Return the (x, y) coordinate for the center point of the cell that contains the specified text.  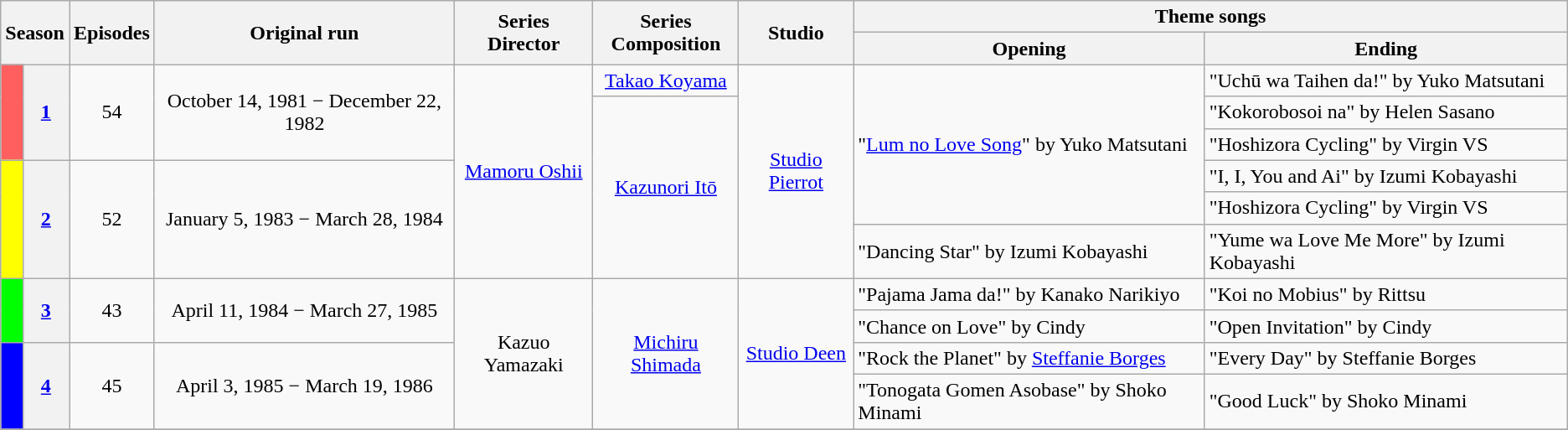
Takao Koyama (666, 80)
"Tonogata Gomen Asobase" by Shoko Minami (1029, 401)
SeriesComposition (666, 33)
43 (111, 310)
1 (45, 112)
Michiru Shimada (666, 354)
Theme songs (1210, 17)
Episodes (111, 33)
Kazunori Itō (666, 188)
2 (45, 220)
SeriesDirector (523, 33)
"Open Invitation" by Cindy (1385, 326)
"Pajama Jama da!" by Kanako Narikiyo (1029, 294)
January 5, 1983 − March 28, 1984 (304, 220)
Kazuo Yamazaki (523, 354)
Studio Pierrot (796, 171)
"Dancing Star" by Izumi Kobayashi (1029, 251)
45 (111, 386)
October 14, 1981 − December 22, 1982 (304, 112)
Mamoru Oshii (523, 171)
Season (35, 33)
"Chance on Love" by Cindy (1029, 326)
"Koi no Mobius" by Rittsu (1385, 294)
April 11, 1984 − March 27, 1985 (304, 310)
"Yume wa Love Me More" by Izumi Kobayashi (1385, 251)
"I, I, You and Ai" by Izumi Kobayashi (1385, 176)
Original run (304, 33)
Studio (796, 33)
Opening (1029, 49)
April 3, 1985 − March 19, 1986 (304, 386)
3 (45, 310)
Ending (1385, 49)
"Every Day" by Steffanie Borges (1385, 358)
"Good Luck" by Shoko Minami (1385, 401)
54 (111, 112)
Studio Deen (796, 354)
"Rock the Planet" by Steffanie Borges (1029, 358)
52 (111, 220)
4 (45, 386)
"Kokorobosoi na" by Helen Sasano (1385, 112)
"Lum no Love Song" by Yuko Matsutani (1029, 144)
"Uchū wa Taihen da!" by Yuko Matsutani (1385, 80)
